Output the (x, y) coordinate of the center of the cell containing the given text.  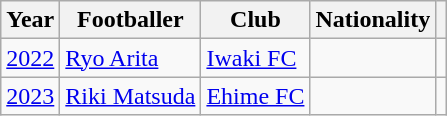
2023 (30, 96)
Footballer (130, 20)
Ehime FC (256, 96)
2022 (30, 58)
Ryo Arita (130, 58)
Club (256, 20)
Nationality (373, 20)
Year (30, 20)
Riki Matsuda (130, 96)
Iwaki FC (256, 58)
